From the cell containing the given text, extract its center point as [x, y] coordinate. 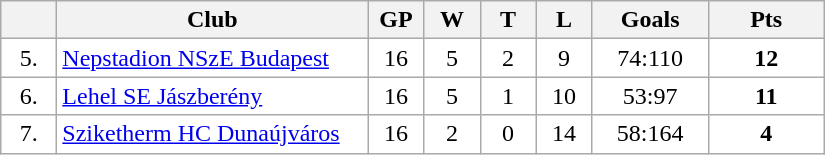
Nepstadion NSzE Budapest [212, 58]
Lehel SE Jászberény [212, 96]
12 [766, 58]
GP [396, 20]
T [508, 20]
Sziketherm HC Dunaújváros [212, 134]
Goals [650, 20]
0 [508, 134]
7. [29, 134]
58:164 [650, 134]
5. [29, 58]
1 [508, 96]
14 [564, 134]
Pts [766, 20]
Club [212, 20]
11 [766, 96]
W [452, 20]
74:110 [650, 58]
9 [564, 58]
L [564, 20]
53:97 [650, 96]
10 [564, 96]
6. [29, 96]
4 [766, 134]
